For the text-containing cell, return its midpoint in [X, Y] coordinate format. 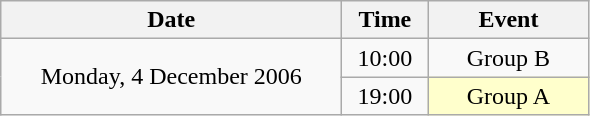
Date [172, 20]
Time [385, 20]
Monday, 4 December 2006 [172, 77]
Group B [508, 58]
10:00 [385, 58]
Group A [508, 96]
Event [508, 20]
19:00 [385, 96]
